Provide the (X, Y) coordinate of the cell's center where the given text is located.  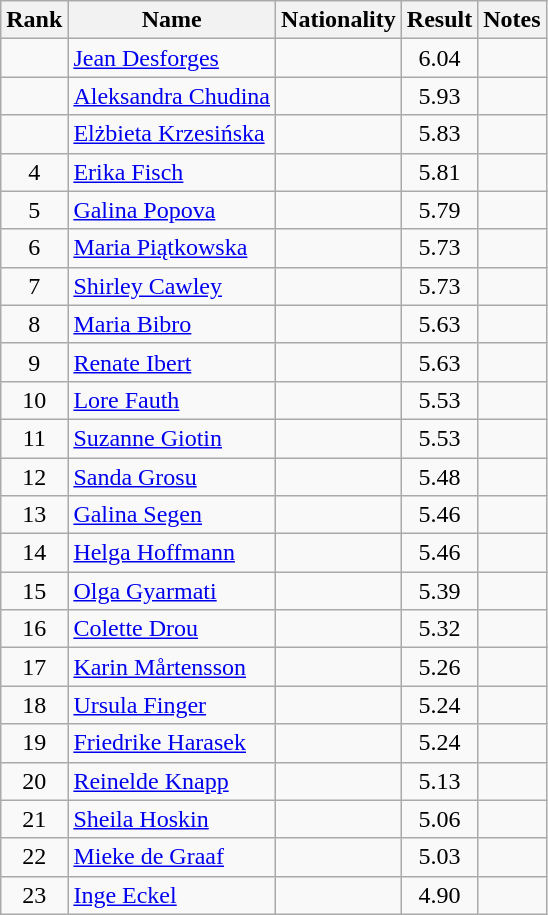
10 (34, 400)
5.03 (439, 857)
5.81 (439, 172)
Shirley Cawley (172, 286)
Colette Drou (172, 629)
Galina Segen (172, 515)
Elżbieta Krzesińska (172, 134)
Rank (34, 20)
6.04 (439, 58)
11 (34, 438)
Lore Fauth (172, 400)
Sanda Grosu (172, 477)
16 (34, 629)
13 (34, 515)
5.39 (439, 591)
Name (172, 20)
5.83 (439, 134)
Maria Bibro (172, 324)
7 (34, 286)
4.90 (439, 895)
14 (34, 553)
23 (34, 895)
Ursula Finger (172, 705)
9 (34, 362)
6 (34, 248)
5.06 (439, 819)
Renate Ibert (172, 362)
Friedrike Harasek (172, 743)
12 (34, 477)
20 (34, 781)
Nationality (339, 20)
Galina Popova (172, 210)
Maria Piątkowska (172, 248)
5 (34, 210)
Karin Mårtensson (172, 667)
8 (34, 324)
Helga Hoffmann (172, 553)
Erika Fisch (172, 172)
Inge Eckel (172, 895)
22 (34, 857)
5.32 (439, 629)
Sheila Hoskin (172, 819)
Jean Desforges (172, 58)
18 (34, 705)
5.93 (439, 96)
5.13 (439, 781)
Suzanne Giotin (172, 438)
Aleksandra Chudina (172, 96)
19 (34, 743)
Notes (512, 20)
21 (34, 819)
15 (34, 591)
Reinelde Knapp (172, 781)
Mieke de Graaf (172, 857)
5.48 (439, 477)
5.26 (439, 667)
5.79 (439, 210)
Result (439, 20)
4 (34, 172)
17 (34, 667)
Olga Gyarmati (172, 591)
